Return [x, y] of the center of cell containing provided text 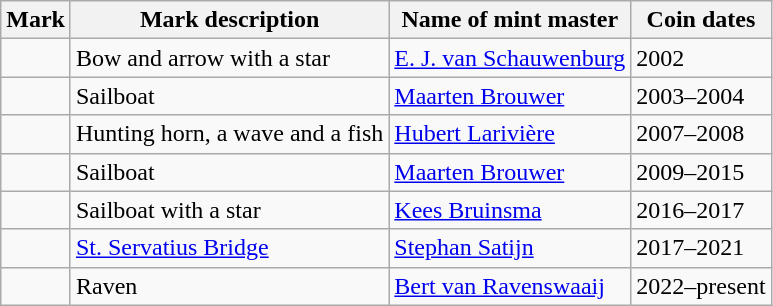
Hubert Larivière [510, 134]
2002 [701, 58]
Hunting horn, a wave and a fish [229, 134]
2009–2015 [701, 172]
E. J. van Schauwenburg [510, 58]
Coin dates [701, 20]
Kees Bruinsma [510, 210]
2016–2017 [701, 210]
2017–2021 [701, 248]
Raven [229, 286]
2022–present [701, 286]
Mark [36, 20]
St. Servatius Bridge [229, 248]
Bert van Ravenswaaij [510, 286]
Sailboat with a star [229, 210]
Mark description [229, 20]
2003–2004 [701, 96]
Name of mint master [510, 20]
2007–2008 [701, 134]
Bow and arrow with a star [229, 58]
Stephan Satijn [510, 248]
